Search for the cell housing the specified text and yield its (X, Y) center coordinate. 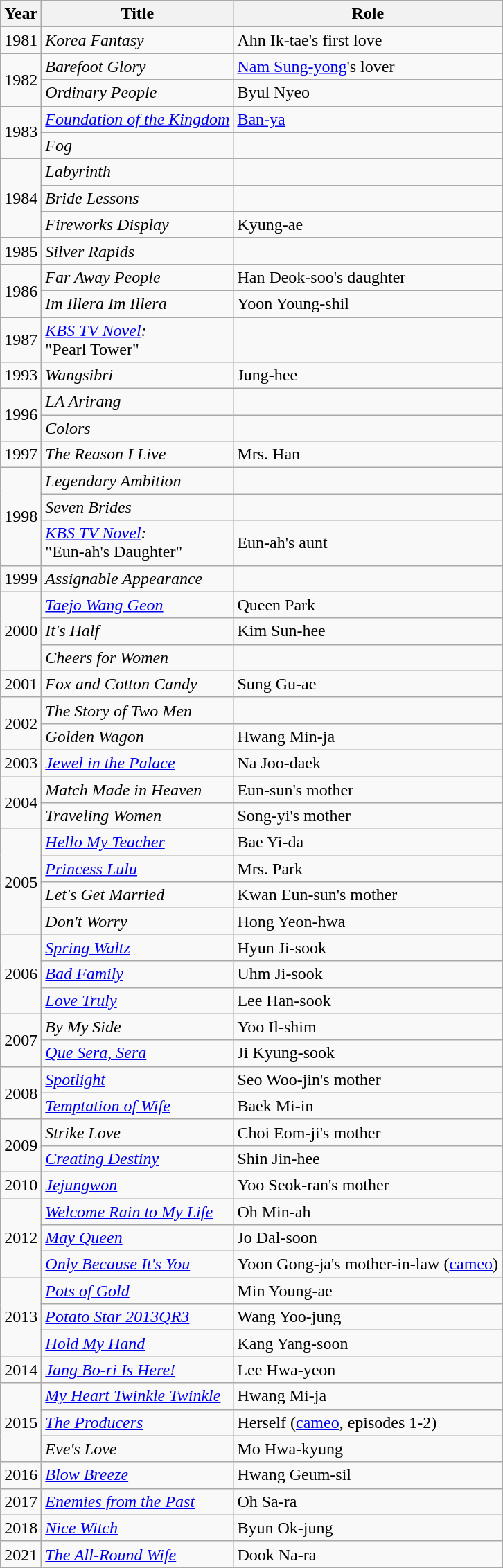
Match Made in Heaven (137, 789)
2003 (21, 763)
Year (21, 14)
1987 (21, 340)
Pots of Gold (137, 1291)
1986 (21, 290)
Don't Worry (137, 922)
2017 (21, 1501)
1999 (21, 579)
Bae Yi-da (368, 843)
1996 (21, 415)
The Reason I Live (137, 455)
Strike Love (137, 1132)
Taejo Wang Geon (137, 605)
The Story of Two Men (137, 710)
Yoo Seok-ran's mother (368, 1185)
2005 (21, 882)
Eun-ah's aunt (368, 543)
Temptation of Wife (137, 1106)
Jo Dal-soon (368, 1238)
Hong Yeon-hwa (368, 922)
Han Deok-soo's daughter (368, 277)
Kang Yang-soon (368, 1344)
2004 (21, 802)
Role (368, 14)
The Producers (137, 1422)
By My Side (137, 1027)
Princess Lulu (137, 869)
Let's Get Married (137, 895)
2016 (21, 1475)
Silver Rapids (137, 251)
Golden Wagon (137, 737)
1998 (21, 517)
Only Because It's You (137, 1265)
Nam Sung-yong's lover (368, 67)
Choi Eom-ji's mother (368, 1132)
Korea Fantasy (137, 40)
Song-yi's mother (368, 816)
Min Young-ae (368, 1291)
Legendary Ambition (137, 481)
2002 (21, 723)
2012 (21, 1238)
2007 (21, 1040)
Title (137, 14)
Yoo Il-shim (368, 1027)
1983 (21, 132)
Blow Breeze (137, 1475)
Bad Family (137, 974)
Byun Ok-jung (368, 1528)
Hwang Geum-sil (368, 1475)
Hwang Mi-ja (368, 1396)
My Heart Twinkle Twinkle (137, 1396)
Ordinary People (137, 93)
Que Sera, Sera (137, 1053)
2014 (21, 1370)
Love Truly (137, 1001)
Potato Star 2013QR3 (137, 1317)
Shin Jin-hee (368, 1159)
Cheers for Women (137, 658)
Assignable Appearance (137, 579)
Queen Park (368, 605)
2008 (21, 1093)
Spring Waltz (137, 948)
Baek Mi-in (368, 1106)
Im Illera Im Illera (137, 303)
Mrs. Park (368, 869)
Enemies from the Past (137, 1501)
KBS TV Novel:"Pearl Tower" (137, 340)
Jewel in the Palace (137, 763)
1997 (21, 455)
Foundation of the Kingdom (137, 119)
Oh Sa-ra (368, 1501)
Wangsibri (137, 376)
Ji Kyung-sook (368, 1053)
2021 (21, 1554)
Hwang Min-ja (368, 737)
May Queen (137, 1238)
2010 (21, 1185)
Oh Min-ah (368, 1212)
Byul Nyeo (368, 93)
Hello My Teacher (137, 843)
Nice Witch (137, 1528)
KBS TV Novel:"Eun-ah's Daughter" (137, 543)
1984 (21, 198)
2000 (21, 631)
Welcome Rain to My Life (137, 1212)
1993 (21, 376)
Ahn Ik-tae's first love (368, 40)
Yoon Gong-ja's mother-in-law (cameo) (368, 1265)
Uhm Ji-sook (368, 974)
Dook Na-ra (368, 1554)
LA Arirang (137, 402)
Sung Gu-ae (368, 684)
Barefoot Glory (137, 67)
Fog (137, 146)
2015 (21, 1422)
Far Away People (137, 277)
Wang Yoo-jung (368, 1317)
Na Joo-daek (368, 763)
Kyung-ae (368, 224)
Seven Brides (137, 507)
Eve's Love (137, 1449)
Labyrinth (137, 172)
1981 (21, 40)
2013 (21, 1317)
Spotlight (137, 1080)
Seo Woo-jin's mother (368, 1080)
Fireworks Display (137, 224)
Mrs. Han (368, 455)
Mo Hwa-kyung (368, 1449)
Kwan Eun-sun's mother (368, 895)
Ban-ya (368, 119)
1982 (21, 80)
2009 (21, 1145)
Hyun Ji-sook (368, 948)
Fox and Cotton Candy (137, 684)
2006 (21, 974)
1985 (21, 251)
Eun-sun's mother (368, 789)
2001 (21, 684)
Hold My Hand (137, 1344)
Kim Sun-hee (368, 631)
Yoon Young-shil (368, 303)
The All-Round Wife (137, 1554)
Lee Hwa-yeon (368, 1370)
2018 (21, 1528)
Creating Destiny (137, 1159)
Herself (cameo, episodes 1-2) (368, 1422)
It's Half (137, 631)
Lee Han-sook (368, 1001)
Traveling Women (137, 816)
Colors (137, 428)
Jung-hee (368, 376)
Jejungwon (137, 1185)
Jang Bo-ri Is Here! (137, 1370)
Bride Lessons (137, 198)
